Output the (x, y) coordinate of the center of the cell containing the given text.  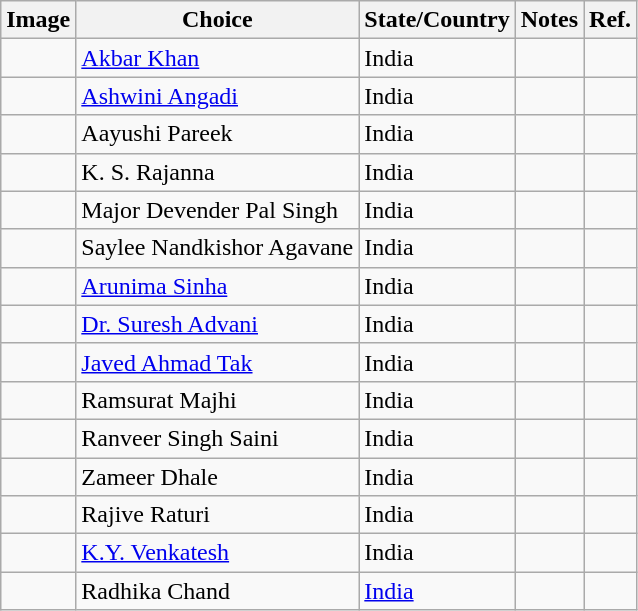
K.Y. Venkatesh (218, 553)
Dr. Suresh Advani (218, 324)
Akbar Khan (218, 58)
Major Devender Pal Singh (218, 210)
Rajive Raturi (218, 515)
State/Country (437, 20)
Image (38, 20)
Ref. (610, 20)
Ranveer Singh Saini (218, 438)
Ashwini Angadi (218, 96)
Notes (549, 20)
Aayushi Pareek (218, 134)
Radhika Chand (218, 591)
Javed Ahmad Tak (218, 362)
Arunima Sinha (218, 286)
Choice (218, 20)
Zameer Dhale (218, 477)
Ramsurat Majhi (218, 400)
Saylee Nandkishor Agavane (218, 248)
K. S. Rajanna (218, 172)
